Find where the given text appears and provide that cell's center as [X, Y] coordinate. 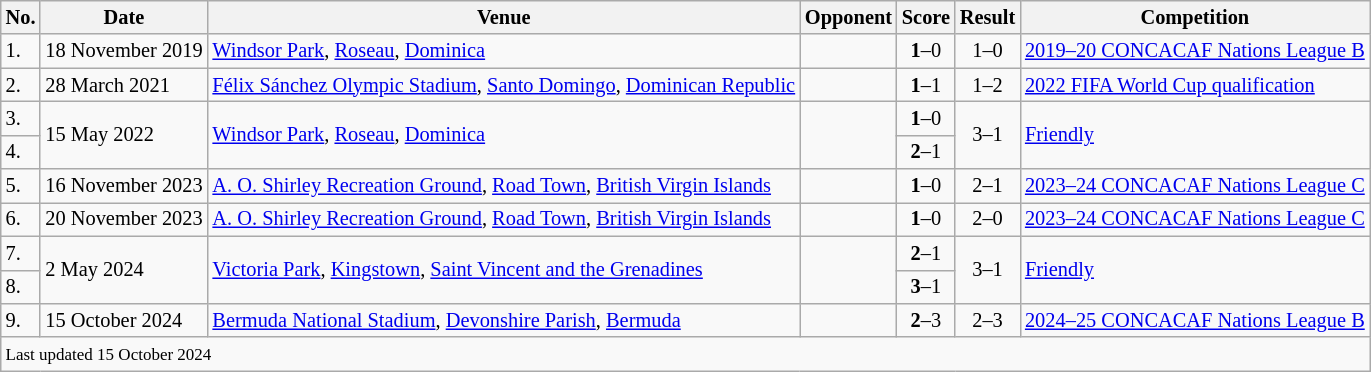
5. [21, 186]
2 May 2024 [124, 270]
1. [21, 51]
2019–20 CONCACAF Nations League B [1195, 51]
18 November 2019 [124, 51]
28 March 2021 [124, 85]
Competition [1195, 17]
Venue [504, 17]
6. [21, 219]
Date [124, 17]
1–2 [988, 85]
Félix Sánchez Olympic Stadium, Santo Domingo, Dominican Republic [504, 85]
15 May 2022 [124, 134]
2–0 [988, 219]
No. [21, 17]
2022 FIFA World Cup qualification [1195, 85]
Bermuda National Stadium, Devonshire Parish, Bermuda [504, 320]
16 November 2023 [124, 186]
Score [926, 17]
20 November 2023 [124, 219]
Opponent [848, 17]
2. [21, 85]
3. [21, 118]
1–1 [926, 85]
Result [988, 17]
Last updated 15 October 2024 [686, 354]
15 October 2024 [124, 320]
9. [21, 320]
2024–25 CONCACAF Nations League B [1195, 320]
4. [21, 152]
8. [21, 287]
Victoria Park, Kingstown, Saint Vincent and the Grenadines [504, 270]
7. [21, 253]
